Capture the cell that displays the provided text and extract its (x, y) central coordinate. 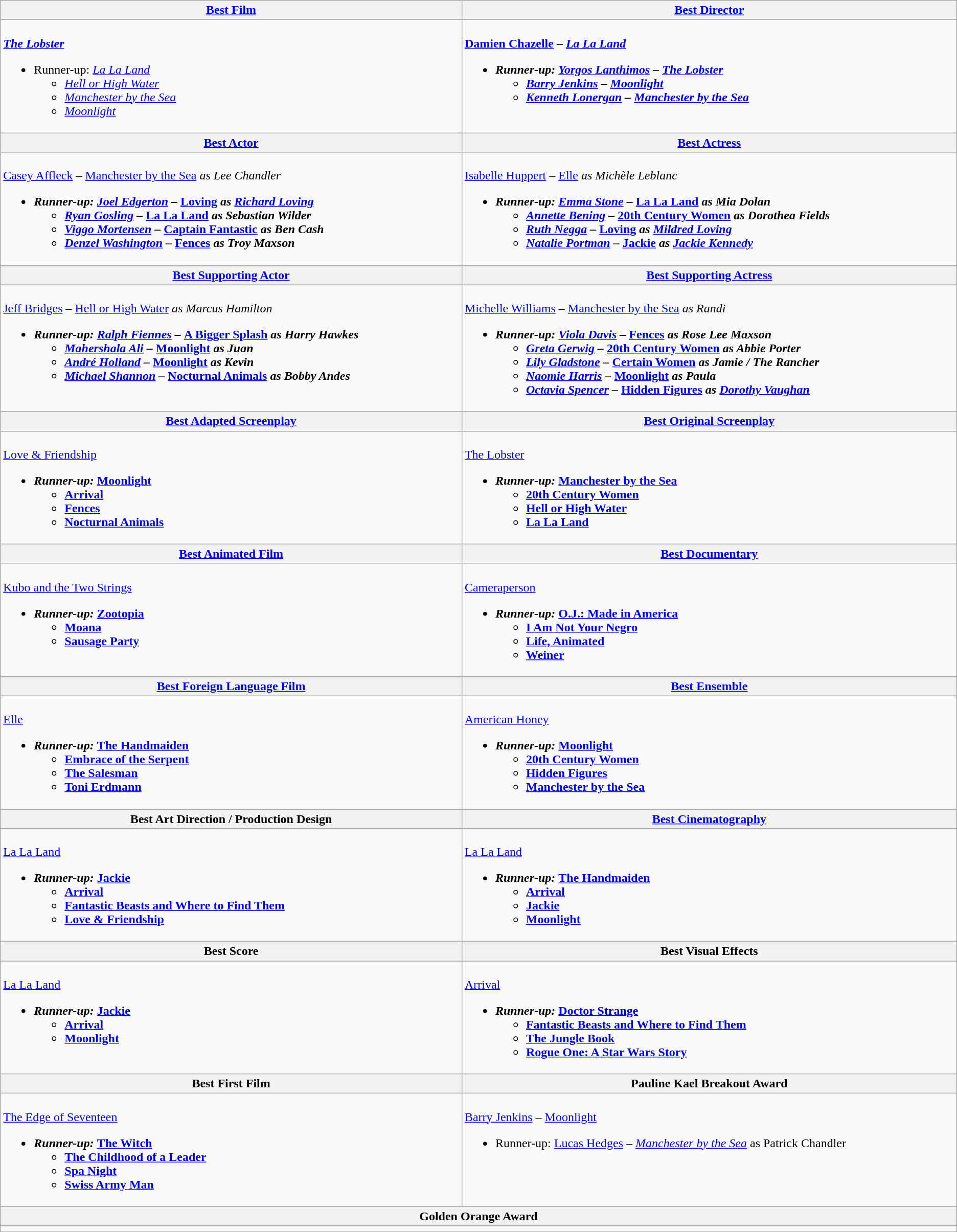
Best Foreign Language Film (231, 686)
Best Supporting Actress (709, 275)
The LobsterRunner-up: Manchester by the Sea20th Century WomenHell or High WaterLa La Land (709, 488)
Best First Film (231, 1084)
Best Cinematography (709, 818)
La La LandRunner-up: JackieArrivalMoonlight (231, 1017)
Best Visual Effects (709, 951)
The LobsterRunner-up: La La LandHell or High WaterManchester by the SeaMoonlight (231, 77)
Best Animated Film (231, 554)
Barry Jenkins – MoonlightRunner-up: Lucas Hedges – Manchester by the Sea as Patrick Chandler (709, 1150)
CamerapersonRunner-up: O.J.: Made in AmericaI Am Not Your NegroLife, AnimatedWeiner (709, 620)
Best Director (709, 10)
American HoneyRunner-up: Moonlight20th Century WomenHidden FiguresManchester by the Sea (709, 752)
La La LandRunner-up: JackieArrivalFantastic Beasts and Where to Find ThemLove & Friendship (231, 885)
La La LandRunner-up: The HandmaidenArrivalJackieMoonlight (709, 885)
Kubo and the Two StringsRunner-up: ZootopiaMoanaSausage Party (231, 620)
Best Score (231, 951)
Damien Chazelle – La La LandRunner-up: Yorgos Lanthimos – The LobsterBarry Jenkins – MoonlightKenneth Lonergan – Manchester by the Sea (709, 77)
Best Adapted Screenplay (231, 421)
Best Art Direction / Production Design (231, 818)
Golden Orange Award (478, 1216)
Love & FriendshipRunner-up: MoonlightArrivalFencesNocturnal Animals (231, 488)
Pauline Kael Breakout Award (709, 1084)
Best Actress (709, 143)
Best Film (231, 10)
ElleRunner-up: The HandmaidenEmbrace of the SerpentThe SalesmanToni Erdmann (231, 752)
Best Ensemble (709, 686)
The Edge of SeventeenRunner-up: The WitchThe Childhood of a LeaderSpa NightSwiss Army Man (231, 1150)
ArrivalRunner-up: Doctor StrangeFantastic Beasts and Where to Find ThemThe Jungle BookRogue One: A Star Wars Story (709, 1017)
Best Documentary (709, 554)
Best Supporting Actor (231, 275)
Best Actor (231, 143)
Best Original Screenplay (709, 421)
